Identify which cell holds the provided text, then report its (X, Y) central coordinate. 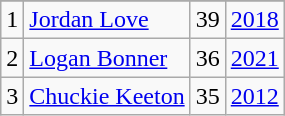
Jordan Love (107, 20)
2021 (254, 58)
2 (12, 58)
36 (208, 58)
39 (208, 20)
3 (12, 96)
35 (208, 96)
1 (12, 20)
2018 (254, 20)
Logan Bonner (107, 58)
2012 (254, 96)
Chuckie Keeton (107, 96)
